From the cell containing the given text, extract its center point as (x, y) coordinate. 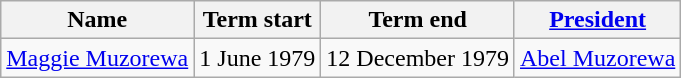
President (597, 20)
Term start (258, 20)
Name (98, 20)
12 December 1979 (418, 58)
Abel Muzorewa (597, 58)
1 June 1979 (258, 58)
Term end (418, 20)
Maggie Muzorewa (98, 58)
